Extract the (x, y) coordinate from the center of the cell holding the provided text.  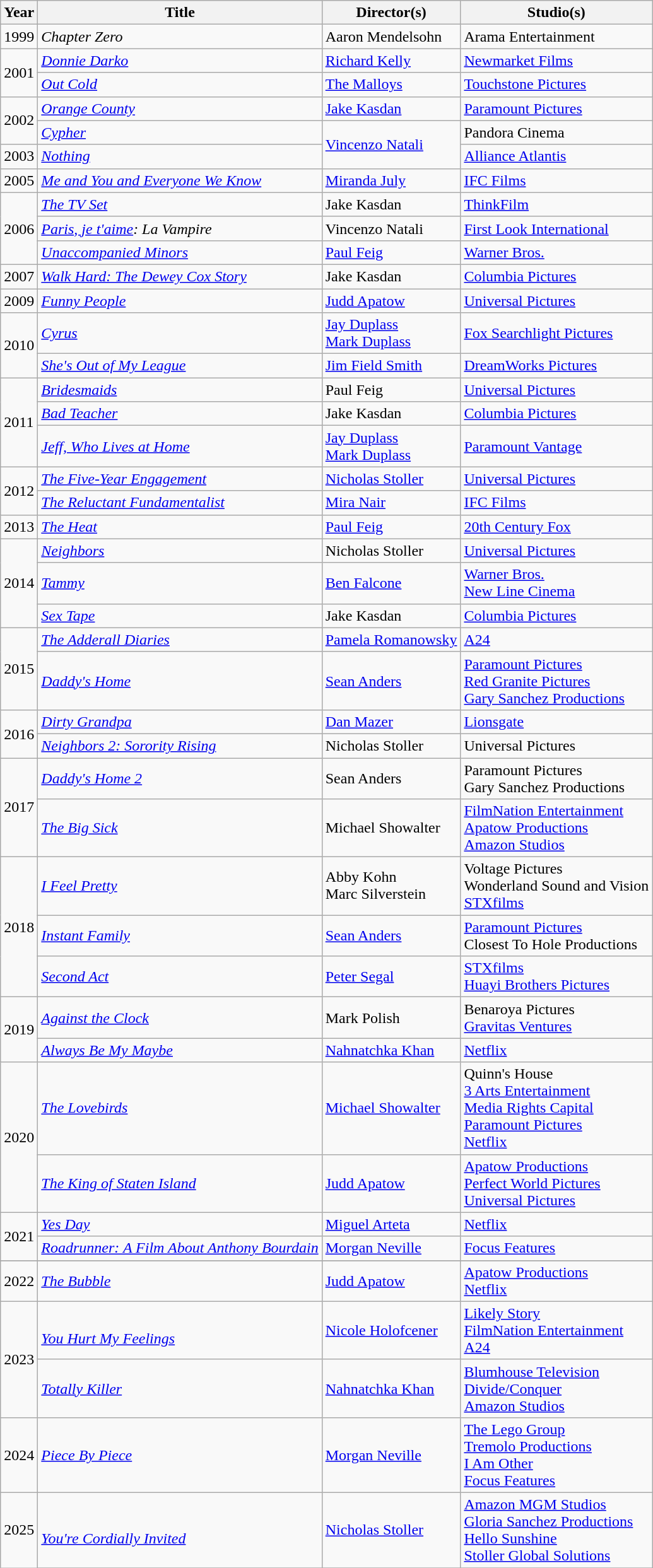
Roadrunner: A Film About Anthony Bourdain (180, 1248)
Donnie Darko (180, 61)
A24 (556, 640)
ThinkFilm (556, 204)
Mira Nair (391, 503)
STXfilmsHuayi Brothers Pictures (556, 976)
2010 (19, 346)
2018 (19, 927)
Title (180, 13)
Totally Killer (180, 1388)
Walk Hard: The Dewey Cox Story (180, 276)
The King of Staten Island (180, 1183)
Out Cold (180, 85)
Apatow ProductionsPerfect World PicturesUniversal Pictures (556, 1183)
Voltage PicturesWonderland Sound and VisionSTXfilms (556, 886)
Miranda July (391, 180)
I Feel Pretty (180, 886)
The Bubble (180, 1280)
2017 (19, 807)
Abby KohnMarc Silverstein (391, 886)
2015 (19, 669)
Bridesmaids (180, 390)
Bad Teacher (180, 414)
2021 (19, 1236)
Ben Falcone (391, 583)
Blumhouse TelevisionDivide/ConquerAmazon Studios (556, 1388)
Nicole Holofcener (391, 1330)
Amazon MGM StudiosGloria Sanchez ProductionsHello SunshineStoller Global Solutions (556, 1530)
2023 (19, 1359)
Benaroya PicturesGravitas Ventures (556, 1018)
1999 (19, 37)
Yes Day (180, 1224)
Paramount Pictures (556, 108)
Aaron Mendelsohn (391, 37)
Touchstone Pictures (556, 85)
Instant Family (180, 936)
Lionsgate (556, 722)
2009 (19, 301)
Apatow ProductionsNetflix (556, 1280)
You're Cordially Invited (180, 1530)
Cypher (180, 132)
2002 (19, 120)
Director(s) (391, 13)
Jim Field Smith (391, 366)
Fox Searchlight Pictures (556, 333)
2005 (19, 180)
Arama Entertainment (556, 37)
2024 (19, 1454)
Dirty Grandpa (180, 722)
Paramount PicturesGary Sanchez Productions (556, 778)
Orange County (180, 108)
Focus Features (556, 1248)
She's Out of My League (180, 366)
Funny People (180, 301)
Daddy's Home 2 (180, 778)
Newmarket Films (556, 61)
Nothing (180, 156)
Tammy (180, 583)
Dan Mazer (391, 722)
Piece By Piece (180, 1454)
2012 (19, 491)
The Reluctant Fundamentalist (180, 503)
Paris, je t'aime: La Vampire (180, 228)
2001 (19, 73)
Me and You and Everyone We Know (180, 180)
Quinn's House3 Arts EntertainmentMedia Rights CapitalParamount PicturesNetflix (556, 1108)
The Malloys (391, 85)
Daddy's Home (180, 681)
Sex Tape (180, 616)
Cyrus (180, 333)
Second Act (180, 976)
2025 (19, 1530)
Warner Bros.New Line Cinema (556, 583)
Pandora Cinema (556, 132)
Peter Segal (391, 976)
Studio(s) (556, 13)
Jeff, Who Lives at Home (180, 447)
Warner Bros. (556, 252)
Neighbors 2: Sorority Rising (180, 746)
2011 (19, 423)
2006 (19, 228)
20th Century Fox (556, 527)
2020 (19, 1137)
2014 (19, 583)
The Lovebirds (180, 1108)
First Look International (556, 228)
The TV Set (180, 204)
Miguel Arteta (391, 1224)
Alliance Atlantis (556, 156)
Neighbors (180, 551)
The Lego GroupTremolo ProductionsI Am OtherFocus Features (556, 1454)
The Adderall Diaries (180, 640)
2019 (19, 1029)
Always Be My Maybe (180, 1050)
Richard Kelly (391, 61)
Paramount PicturesClosest To Hole Productions (556, 936)
Likely StoryFilmNation EntertainmentA24 (556, 1330)
The Big Sick (180, 828)
FilmNation EntertainmentApatow ProductionsAmazon Studios (556, 828)
2016 (19, 734)
DreamWorks Pictures (556, 366)
2007 (19, 276)
Against the Clock (180, 1018)
Paramount PicturesRed Granite PicturesGary Sanchez Productions (556, 681)
Unaccompanied Minors (180, 252)
Pamela Romanowsky (391, 640)
Year (19, 13)
The Five-Year Engagement (180, 479)
You Hurt My Feelings (180, 1330)
Mark Polish (391, 1018)
Chapter Zero (180, 37)
The Heat (180, 527)
2003 (19, 156)
Paramount Vantage (556, 447)
2022 (19, 1280)
2013 (19, 527)
